Extract the (x, y) coordinate from the center of the cell holding the provided text.  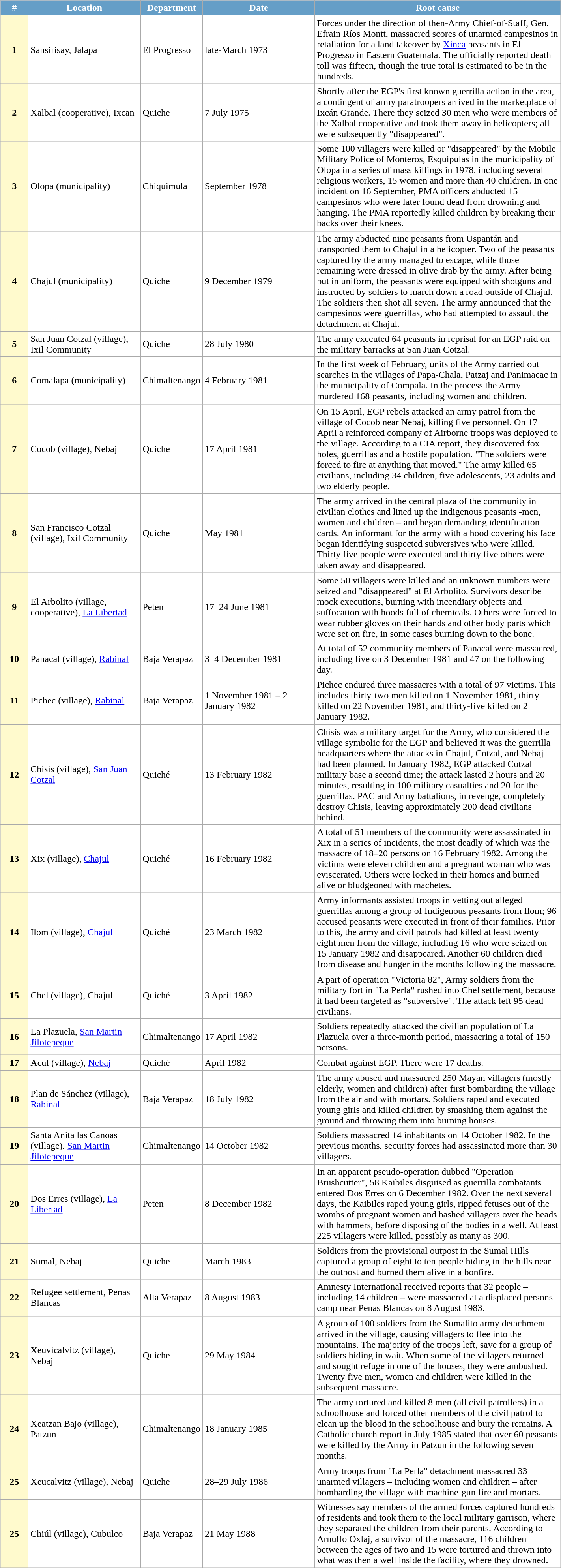
Alta Verapaz (172, 1298)
8 August 1983 (259, 1298)
May 1981 (259, 533)
3 (14, 186)
18 July 1982 (259, 1099)
2 (14, 113)
8 December 1982 (259, 1204)
Sumal, Nebaj (84, 1261)
21 (14, 1261)
7 July 1975 (259, 113)
13 (14, 859)
Soldiers repeatedly attacked the civilian population of La Plazuela over a three-month period, massacring a total of 150 persons. (438, 1037)
Chajul (municipality) (84, 281)
Location (84, 8)
17 April 1982 (259, 1037)
San Juan Cotzal (village), Ixil Community (84, 344)
17 (14, 1063)
Ilom (village), Chajul (84, 932)
Panacal (village), Rabinal (84, 659)
3 April 1982 (259, 996)
6 (14, 381)
Combat against EGP. There were 17 deaths. (438, 1063)
San Francisco Cotzal (village), Ixil Community (84, 533)
September 1978 (259, 186)
Xeucalvitz (village), Nebaj (84, 1481)
18 January 1985 (259, 1429)
13 February 1982 (259, 774)
23 (14, 1355)
La Plazuela, San Martin Jilotepeque (84, 1037)
Cocob (village), Nebaj (84, 448)
18 (14, 1099)
Chisis (village), San Juan Cotzal (84, 774)
Xeuvicalvitz (village), Nebaj (84, 1355)
19 (14, 1146)
Plan de Sánchez (village), Rabinal (84, 1099)
At total of 52 community members of Panacal were massacred, including five on 3 December 1981 and 47 on the following day. (438, 659)
Dos Erres (village), La Libertad (84, 1204)
Xeatzan Bajo (village), Patzun (84, 1429)
Olopa (municipality) (84, 186)
9 (14, 606)
17–24 June 1981 (259, 606)
16 (14, 1037)
Chel (village), Chajul (84, 996)
Refugee settlement, Penas Blancas (84, 1298)
28 July 1980 (259, 344)
Xalbal (cooperative), Ixcan (84, 113)
20 (14, 1204)
17 April 1981 (259, 448)
23 March 1982 (259, 932)
Department (172, 8)
Chiquimula (172, 186)
22 (14, 1298)
24 (14, 1429)
Comalapa (municipality) (84, 381)
8 (14, 533)
El Arbolito (village, cooperative), La Libertad (84, 606)
16 February 1982 (259, 859)
March 1983 (259, 1261)
Xix (village), Chajul (84, 859)
15 (14, 996)
Chiúl (village), Cubulco (84, 1533)
14 (14, 932)
# (14, 8)
4 (14, 281)
10 (14, 659)
Santa Anita las Canoas (village), San Martin Jilotepeque (84, 1146)
Soldiers massacred 14 inhabitants on 14 October 1982. In the previous months, security forces had assassinated more than 30 villagers. (438, 1146)
11 (14, 700)
9 December 1979 (259, 281)
5 (14, 344)
El Progresso (172, 50)
3–4 December 1981 (259, 659)
12 (14, 774)
1 November 1981 – 2 January 1982 (259, 700)
April 1982 (259, 1063)
4 February 1981 (259, 381)
Date (259, 8)
29 May 1984 (259, 1355)
Sansirisay, Jalapa (84, 50)
Root cause (438, 8)
7 (14, 448)
Pichec (village), Rabinal (84, 700)
1 (14, 50)
Acul (village), Nebaj (84, 1063)
28–29 July 1986 (259, 1481)
The army executed 64 peasants in reprisal for an EGP raid on the military barracks at San Juan Cotzal. (438, 344)
21 May 1988 (259, 1533)
late-March 1973 (259, 50)
14 October 1982 (259, 1146)
